Locate the cell with the specified text and output its [x, y] center coordinate. 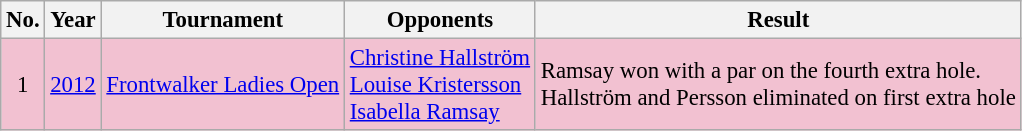
Christine Hallström Louise Kristersson Isabella Ramsay [440, 85]
Result [778, 20]
Opponents [440, 20]
1 [23, 85]
Frontwalker Ladies Open [222, 85]
No. [23, 20]
Ramsay won with a par on the fourth extra hole.Hallström and Persson eliminated on first extra hole [778, 85]
Year [73, 20]
Tournament [222, 20]
2012 [73, 85]
